Locate the cell with the specified text and output its [x, y] center coordinate. 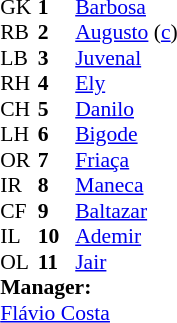
IL [19, 237]
LH [19, 135]
6 [57, 135]
RB [19, 33]
7 [57, 160]
IR [19, 185]
5 [57, 109]
OR [19, 160]
OL [19, 262]
LB [19, 58]
4 [57, 83]
11 [57, 262]
3 [57, 58]
9 [57, 211]
2 [57, 33]
8 [57, 185]
CF [19, 211]
CH [19, 109]
10 [57, 237]
RH [19, 83]
